Scan for the cell matching the given text and deliver its [X, Y] coordinate at center. 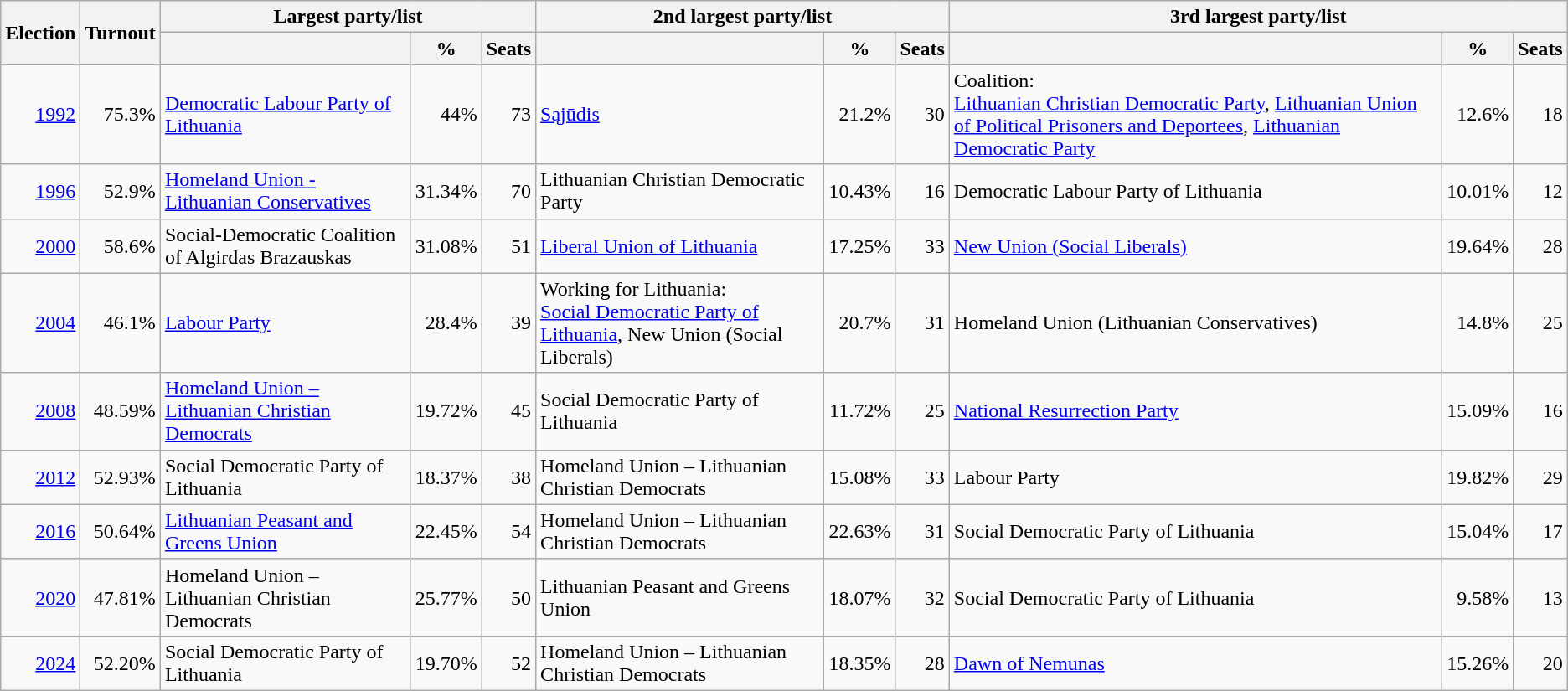
20 [1540, 663]
48.59% [121, 411]
New Union (Social Liberals) [1195, 246]
32 [922, 597]
52.9% [121, 191]
47.81% [121, 597]
Coalition:Lithuanian Christian Democratic Party, Lithuanian Union of Political Prisoners and Deportees, Lithuanian Democratic Party [1195, 114]
54 [508, 531]
19.70% [446, 663]
31.08% [446, 246]
30 [922, 114]
73 [508, 114]
19.82% [1478, 477]
28.4% [446, 323]
Lithuanian Christian Democratic Party [680, 191]
52 [508, 663]
12.6% [1478, 114]
Social-Democratic Coalition of Algirdas Brazauskas [285, 246]
15.08% [859, 477]
2000 [40, 246]
18.07% [859, 597]
10.43% [859, 191]
38 [508, 477]
58.6% [121, 246]
50 [508, 597]
52.20% [121, 663]
21.2% [859, 114]
Largest party/list [348, 17]
Working for Lithuania:Social Democratic Party of Lithuania, New Union (Social Liberals) [680, 323]
18.35% [859, 663]
50.64% [121, 531]
Turnout [121, 33]
18.37% [446, 477]
29 [1540, 477]
Election [40, 33]
Sąjūdis [680, 114]
12 [1540, 191]
10.01% [1478, 191]
15.04% [1478, 531]
1996 [40, 191]
51 [508, 246]
2008 [40, 411]
44% [446, 114]
2020 [40, 597]
19.64% [1478, 246]
2004 [40, 323]
2024 [40, 663]
15.26% [1478, 663]
17 [1540, 531]
2nd largest party/list [743, 17]
1992 [40, 114]
39 [508, 323]
70 [508, 191]
National Resurrection Party [1195, 411]
22.45% [446, 531]
9.58% [1478, 597]
11.72% [859, 411]
75.3% [121, 114]
2016 [40, 531]
2012 [40, 477]
Homeland Union (Lithuanian Conservatives) [1195, 323]
22.63% [859, 531]
Liberal Union of Lithuania [680, 246]
31.34% [446, 191]
17.25% [859, 246]
20.7% [859, 323]
46.1% [121, 323]
52.93% [121, 477]
Dawn of Nemunas [1195, 663]
19.72% [446, 411]
14.8% [1478, 323]
15.09% [1478, 411]
Homeland Union - Lithuanian Conservatives [285, 191]
45 [508, 411]
13 [1540, 597]
18 [1540, 114]
25.77% [446, 597]
3rd largest party/list [1258, 17]
